Return [X, Y] of the center of cell containing provided text 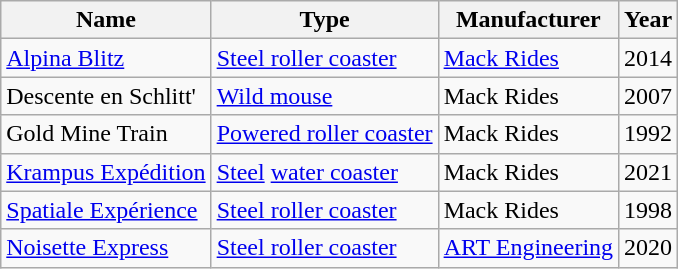
1998 [648, 210]
ART Engineering [528, 248]
Krampus Expédition [106, 172]
Steel water coaster [324, 172]
Wild mouse [324, 96]
2021 [648, 172]
2020 [648, 248]
Powered roller coaster [324, 134]
Noisette Express [106, 248]
Name [106, 20]
Alpina Blitz [106, 58]
2007 [648, 96]
Year [648, 20]
Type [324, 20]
Manufacturer [528, 20]
1992 [648, 134]
Gold Mine Train [106, 134]
2014 [648, 58]
Descente en Schlitt' [106, 96]
Spatiale Expérience [106, 210]
